Search for the cell housing the specified text and yield its [X, Y] center coordinate. 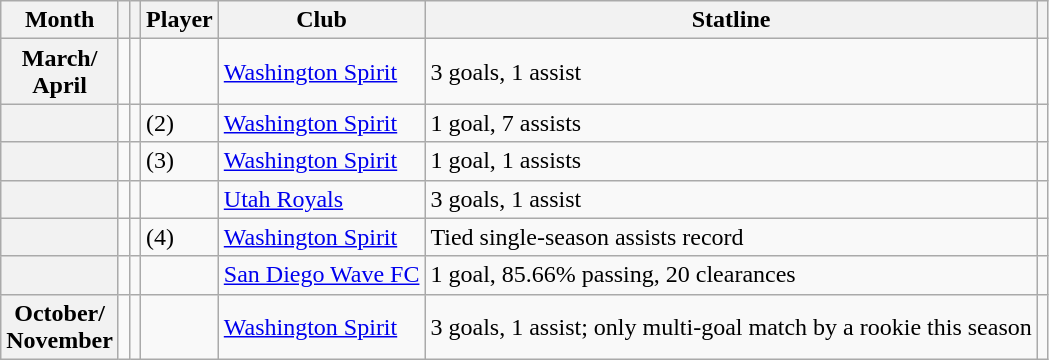
Month [60, 20]
Statline [731, 20]
1 goal, 1 assists [731, 161]
San Diego Wave FC [322, 275]
Utah Royals [322, 199]
1 goal, 85.66% passing, 20 clearances [731, 275]
Tied single-season assists record [731, 237]
October/November [60, 326]
Club [322, 20]
(2) [180, 123]
3 goals, 1 assist; only multi-goal match by a rookie this season [731, 326]
March/April [60, 72]
(3) [180, 161]
(4) [180, 237]
Player [180, 20]
1 goal, 7 assists [731, 123]
